Scan for the cell matching the given text and deliver its [X, Y] coordinate at center. 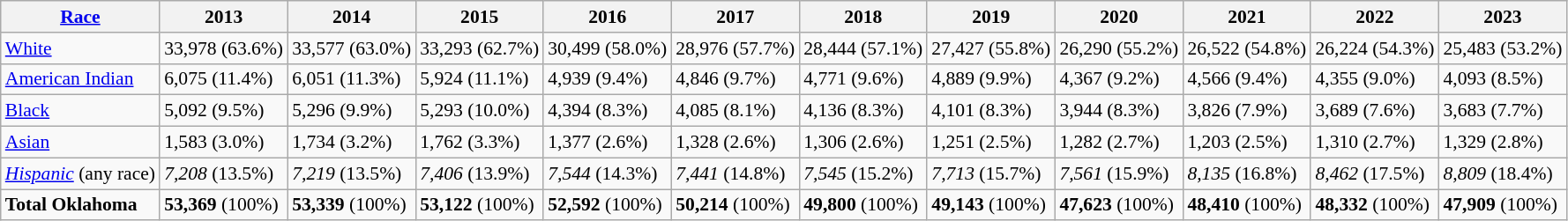
Total Oklahoma [80, 205]
4,355 (9.0%) [1374, 79]
1,377 (2.6%) [607, 143]
6,075 (11.4%) [224, 79]
Black [80, 111]
7,545 (15.2%) [862, 173]
1,282 (2.7%) [1118, 143]
48,410 (100%) [1247, 205]
1,203 (2.5%) [1247, 143]
7,406 (13.9%) [480, 173]
4,394 (8.3%) [607, 111]
2017 [735, 17]
2016 [607, 17]
4,771 (9.6%) [862, 79]
3,683 (7.7%) [1503, 111]
26,224 (54.3%) [1374, 48]
1,328 (2.6%) [735, 143]
2020 [1118, 17]
7,713 (15.7%) [991, 173]
8,135 (16.8%) [1247, 173]
2023 [1503, 17]
7,441 (14.8%) [735, 173]
5,092 (9.5%) [224, 111]
47,909 (100%) [1503, 205]
2014 [351, 17]
1,251 (2.5%) [991, 143]
Race [80, 17]
28,444 (57.1%) [862, 48]
25,483 (53.2%) [1503, 48]
33,293 (62.7%) [480, 48]
American Indian [80, 79]
4,846 (9.7%) [735, 79]
3,944 (8.3%) [1118, 111]
White [80, 48]
33,978 (63.6%) [224, 48]
4,093 (8.5%) [1503, 79]
4,939 (9.4%) [607, 79]
26,522 (54.8%) [1247, 48]
53,122 (100%) [480, 205]
7,561 (15.9%) [1118, 173]
3,689 (7.6%) [1374, 111]
2022 [1374, 17]
2019 [991, 17]
4,101 (8.3%) [991, 111]
5,924 (11.1%) [480, 79]
33,577 (63.0%) [351, 48]
49,800 (100%) [862, 205]
2013 [224, 17]
26,290 (55.2%) [1118, 48]
1,762 (3.3%) [480, 143]
6,051 (11.3%) [351, 79]
7,544 (14.3%) [607, 173]
4,889 (9.9%) [991, 79]
48,332 (100%) [1374, 205]
47,623 (100%) [1118, 205]
2018 [862, 17]
8,462 (17.5%) [1374, 173]
Asian [80, 143]
5,293 (10.0%) [480, 111]
1,583 (3.0%) [224, 143]
53,339 (100%) [351, 205]
2015 [480, 17]
52,592 (100%) [607, 205]
1,306 (2.6%) [862, 143]
53,369 (100%) [224, 205]
7,208 (13.5%) [224, 173]
27,427 (55.8%) [991, 48]
49,143 (100%) [991, 205]
8,809 (18.4%) [1503, 173]
50,214 (100%) [735, 205]
1,734 (3.2%) [351, 143]
Hispanic (any race) [80, 173]
4,367 (9.2%) [1118, 79]
3,826 (7.9%) [1247, 111]
5,296 (9.9%) [351, 111]
4,136 (8.3%) [862, 111]
4,085 (8.1%) [735, 111]
2021 [1247, 17]
7,219 (13.5%) [351, 173]
30,499 (58.0%) [607, 48]
1,329 (2.8%) [1503, 143]
4,566 (9.4%) [1247, 79]
28,976 (57.7%) [735, 48]
1,310 (2.7%) [1374, 143]
